Find where the given text appears and provide that cell's center as [X, Y] coordinate. 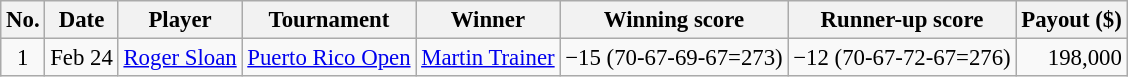
Tournament [329, 20]
Puerto Rico Open [329, 58]
No. [23, 20]
Winning score [674, 20]
Payout ($) [1072, 20]
Roger Sloan [180, 58]
Winner [488, 20]
1 [23, 58]
Runner-up score [902, 20]
Feb 24 [82, 58]
Martin Trainer [488, 58]
198,000 [1072, 58]
Date [82, 20]
Player [180, 20]
−12 (70-67-72-67=276) [902, 58]
−15 (70-67-69-67=273) [674, 58]
